Search for the cell housing the specified text and yield its [x, y] center coordinate. 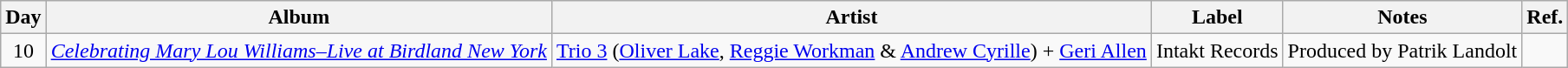
Ref. [1545, 17]
10 [23, 51]
Intakt Records [1217, 51]
Album [298, 17]
Day [23, 17]
Artist [851, 17]
Trio 3 (Oliver Lake, Reggie Workman & Andrew Cyrille) + Geri Allen [851, 51]
Produced by Patrik Landolt [1402, 51]
Celebrating Mary Lou Williams–Live at Birdland New York [298, 51]
Notes [1402, 17]
Label [1217, 17]
